Identify which cell holds the provided text, then report its [X, Y] central coordinate. 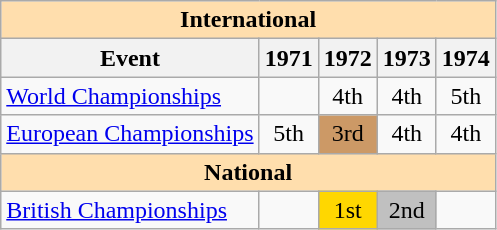
1972 [348, 58]
2nd [406, 210]
1974 [466, 58]
1st [348, 210]
European Championships [130, 134]
1973 [406, 58]
1971 [288, 58]
3rd [348, 134]
Event [130, 58]
National [248, 172]
British Championships [130, 210]
International [248, 20]
World Championships [130, 96]
